Output the [X, Y] coordinate of the center of the cell containing the given text.  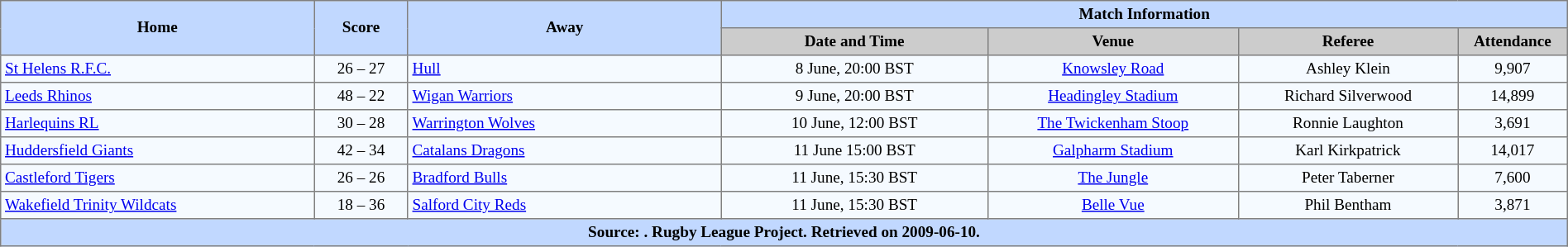
Referee [1348, 41]
Knowsley Road [1113, 69]
Bradford Bulls [564, 178]
Catalans Dragons [564, 150]
Belle Vue [1113, 205]
26 – 26 [361, 178]
Home [157, 28]
Attendance [1513, 41]
St Helens R.F.C. [157, 69]
The Jungle [1113, 178]
Wakefield Trinity Wildcats [157, 205]
14,017 [1513, 150]
Hull [564, 69]
Castleford Tigers [157, 178]
Source: . Rugby League Project. Retrieved on 2009-06-10. [784, 233]
Warrington Wolves [564, 124]
Venue [1113, 41]
Ashley Klein [1348, 69]
Score [361, 28]
Headingley Stadium [1113, 96]
26 – 27 [361, 69]
9,907 [1513, 69]
Salford City Reds [564, 205]
Richard Silverwood [1348, 96]
3,871 [1513, 205]
Peter Taberner [1348, 178]
Date and Time [854, 41]
48 – 22 [361, 96]
Away [564, 28]
7,600 [1513, 178]
Match Information [1145, 15]
Wigan Warriors [564, 96]
11 June 15:00 BST [854, 150]
9 June, 20:00 BST [854, 96]
Leeds Rhinos [157, 96]
Harlequins RL [157, 124]
8 June, 20:00 BST [854, 69]
Ronnie Laughton [1348, 124]
14,899 [1513, 96]
The Twickenham Stoop [1113, 124]
30 – 28 [361, 124]
Phil Bentham [1348, 205]
42 – 34 [361, 150]
18 – 36 [361, 205]
Karl Kirkpatrick [1348, 150]
Galpharm Stadium [1113, 150]
3,691 [1513, 124]
10 June, 12:00 BST [854, 124]
Huddersfield Giants [157, 150]
